Search for the cell housing the specified text and yield its [X, Y] center coordinate. 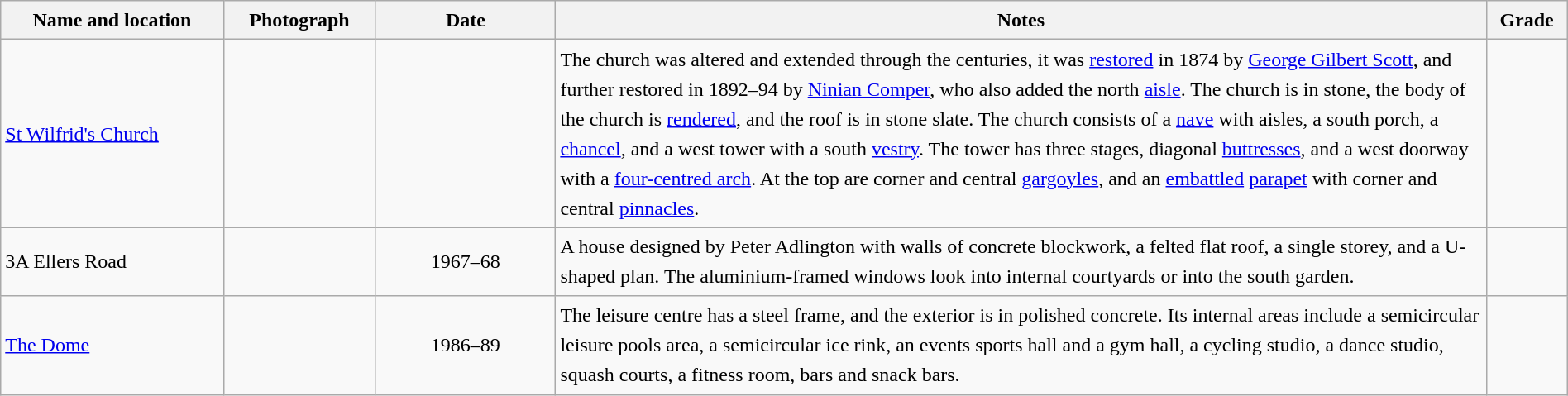
Notes [1021, 20]
Photograph [299, 20]
Date [466, 20]
3A Ellers Road [112, 261]
The Dome [112, 346]
1986–89 [466, 346]
Grade [1527, 20]
1967–68 [466, 261]
Name and location [112, 20]
St Wilfrid's Church [112, 134]
